Pinpoint the cell where the given text exists, returning its (X, Y) midpoint coordinate. 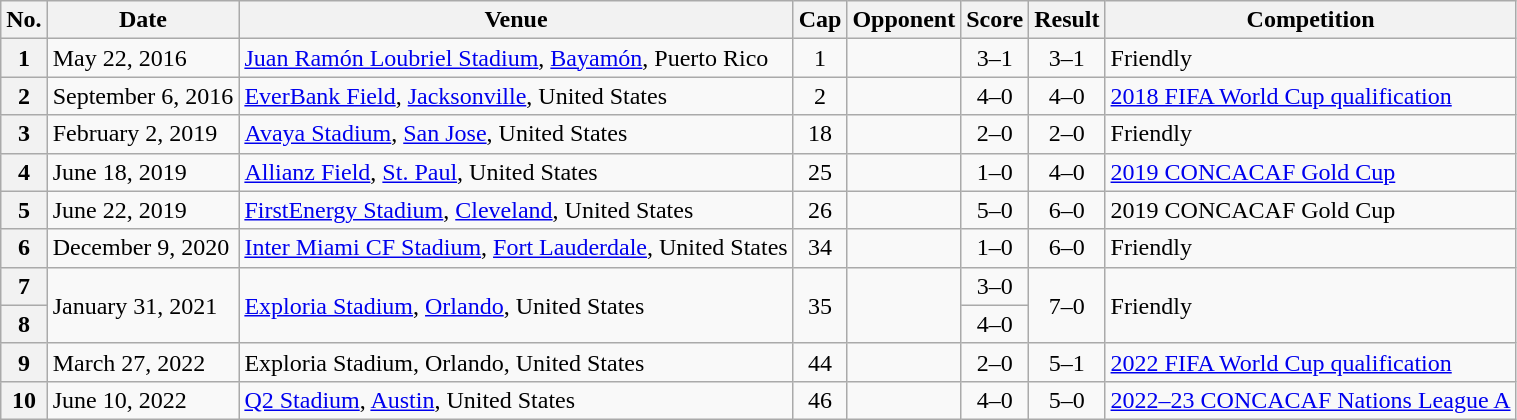
EverBank Field, Jacksonville, United States (516, 96)
2022–23 CONCACAF Nations League A (1310, 400)
9 (24, 362)
5 (24, 210)
Date (143, 20)
Competition (1310, 20)
Result (1067, 20)
6 (24, 248)
7 (24, 286)
Q2 Stadium, Austin, United States (516, 400)
25 (820, 172)
March 27, 2022 (143, 362)
2018 FIFA World Cup qualification (1310, 96)
September 6, 2016 (143, 96)
3–0 (995, 286)
Cap (820, 20)
Juan Ramón Loubriel Stadium, Bayamón, Puerto Rico (516, 58)
34 (820, 248)
January 31, 2021 (143, 305)
3 (24, 134)
18 (820, 134)
December 9, 2020 (143, 248)
Allianz Field, St. Paul, United States (516, 172)
2022 FIFA World Cup qualification (1310, 362)
February 2, 2019 (143, 134)
7–0 (1067, 305)
Venue (516, 20)
June 18, 2019 (143, 172)
June 22, 2019 (143, 210)
46 (820, 400)
No. (24, 20)
35 (820, 305)
FirstEnergy Stadium, Cleveland, United States (516, 210)
44 (820, 362)
June 10, 2022 (143, 400)
May 22, 2016 (143, 58)
Inter Miami CF Stadium, Fort Lauderdale, United States (516, 248)
10 (24, 400)
Avaya Stadium, San Jose, United States (516, 134)
Opponent (904, 20)
8 (24, 324)
5–1 (1067, 362)
4 (24, 172)
26 (820, 210)
Score (995, 20)
